Determine the [X, Y] coordinate at the center of the cell enclosing the given text.  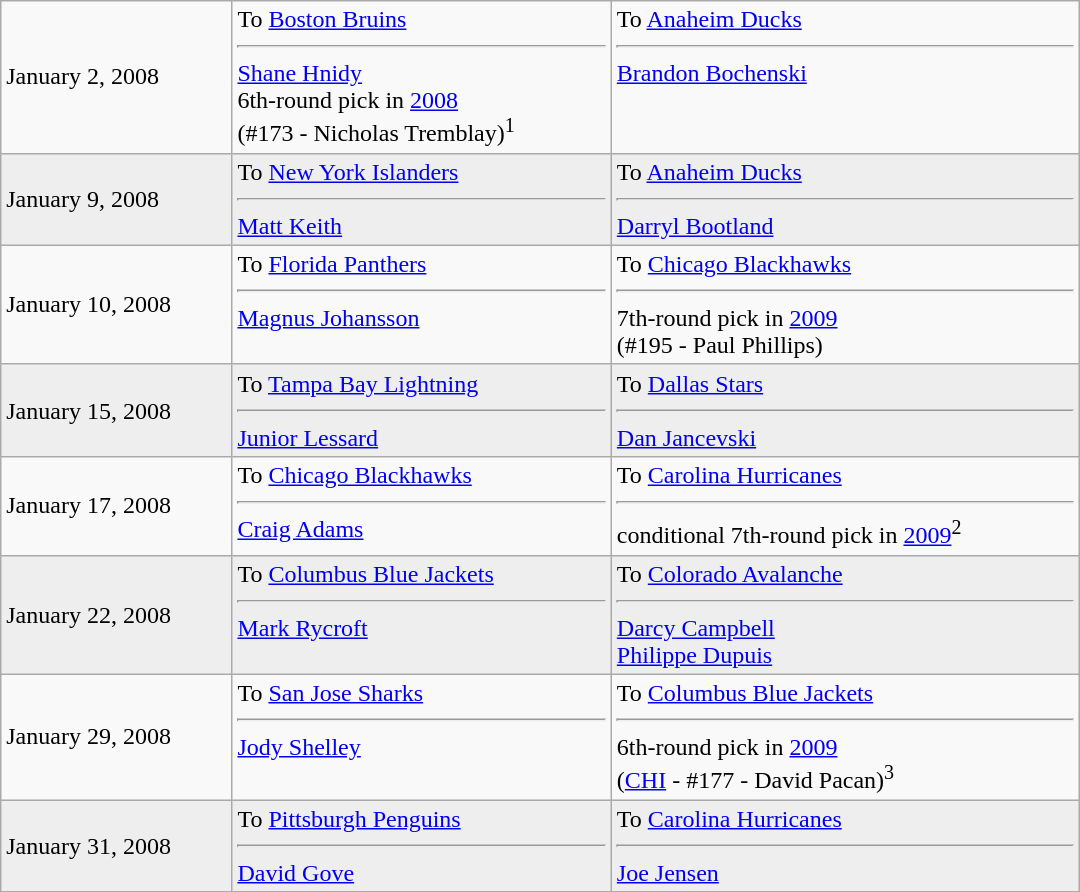
To New York Islanders Matt Keith [422, 199]
January 2, 2008 [116, 78]
To Florida PanthersMagnus Johansson [422, 304]
January 31, 2008 [116, 846]
To Chicago BlackhawksCraig Adams [422, 506]
To Tampa Bay Lightning Junior Lessard [422, 410]
January 17, 2008 [116, 506]
To Columbus Blue Jackets6th-round pick in 2009(CHI - #177 - David Pacan)3 [845, 737]
To Dallas Stars Dan Jancevski [845, 410]
To Anaheim Ducks Darryl Bootland [845, 199]
To San Jose SharksJody Shelley [422, 737]
January 10, 2008 [116, 304]
January 22, 2008 [116, 614]
To Anaheim DucksBrandon Bochenski [845, 78]
To Pittsburgh PenguinsDavid Gove [422, 846]
To Chicago Blackhawks7th-round pick in 2009(#195 - Paul Phillips) [845, 304]
To Columbus Blue JacketsMark Rycroft [422, 614]
January 9, 2008 [116, 199]
To Carolina Hurricanesconditional 7th-round pick in 20092 [845, 506]
To Carolina HurricanesJoe Jensen [845, 846]
January 15, 2008 [116, 410]
To Colorado AvalancheDarcy CampbellPhilippe Dupuis [845, 614]
To Boston BruinsShane Hnidy6th-round pick in 2008(#173 - Nicholas Tremblay)1 [422, 78]
January 29, 2008 [116, 737]
